Search for the cell housing the specified text and yield its [x, y] center coordinate. 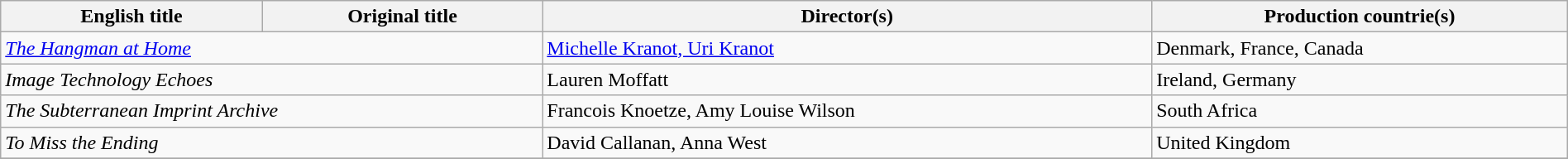
David Callanan, Anna West [847, 142]
Lauren Moffatt [847, 79]
Denmark, France, Canada [1360, 48]
South Africa [1360, 111]
Francois Knoetze, Amy Louise Wilson [847, 111]
United Kingdom [1360, 142]
Image Technology Echoes [271, 79]
Ireland, Germany [1360, 79]
English title [132, 17]
Michelle Kranot, Uri Kranot [847, 48]
To Miss the Ending [271, 142]
The Subterranean Imprint Archive [271, 111]
Production countrie(s) [1360, 17]
The Hangman at Home [271, 48]
Original title [402, 17]
Director(s) [847, 17]
